Detect which cell encompasses the target text, then output its (X, Y) center coordinate. 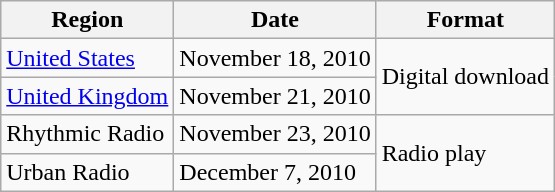
Date (275, 20)
November 23, 2010 (275, 134)
Region (88, 20)
November 18, 2010 (275, 58)
Rhythmic Radio (88, 134)
November 21, 2010 (275, 96)
Urban Radio (88, 172)
United Kingdom (88, 96)
December 7, 2010 (275, 172)
Digital download (465, 77)
Format (465, 20)
United States (88, 58)
Radio play (465, 153)
